For the text-containing cell, return its midpoint in (x, y) coordinate format. 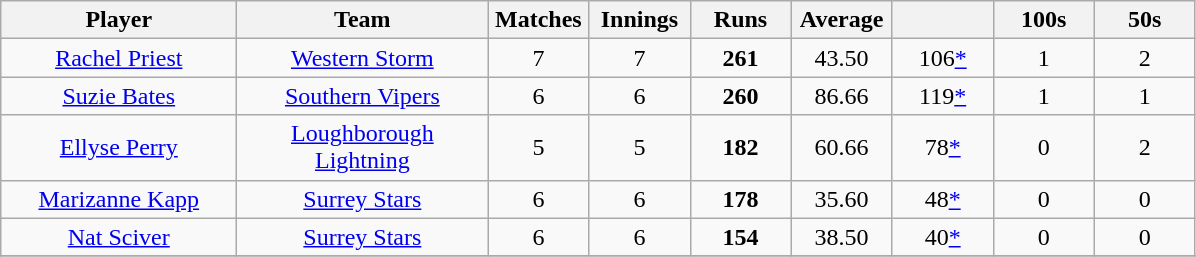
43.50 (842, 58)
40* (942, 237)
178 (740, 199)
60.66 (842, 148)
35.60 (842, 199)
Player (119, 20)
Southern Vipers (362, 96)
Western Storm (362, 58)
Matches (538, 20)
Team (362, 20)
Loughborough Lightning (362, 148)
Suzie Bates (119, 96)
Marizanne Kapp (119, 199)
182 (740, 148)
48* (942, 199)
86.66 (842, 96)
261 (740, 58)
78* (942, 148)
Average (842, 20)
119* (942, 96)
100s (1044, 20)
Rachel Priest (119, 58)
38.50 (842, 237)
106* (942, 58)
Ellyse Perry (119, 148)
Runs (740, 20)
50s (1144, 20)
260 (740, 96)
154 (740, 237)
Nat Sciver (119, 237)
Innings (640, 20)
